Provide the [x, y] coordinate of the cell's center where the given text is located.  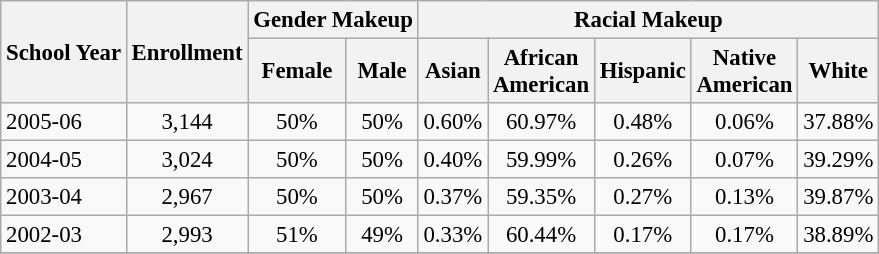
African American [542, 72]
2,967 [187, 197]
3,024 [187, 160]
59.35% [542, 197]
School Year [64, 52]
59.99% [542, 160]
37.88% [838, 122]
49% [382, 235]
0.07% [744, 160]
39.29% [838, 160]
60.44% [542, 235]
0.40% [452, 160]
0.37% [452, 197]
Native American [744, 72]
0.26% [642, 160]
0.33% [452, 235]
0.06% [744, 122]
Hispanic [642, 72]
0.13% [744, 197]
39.87% [838, 197]
0.60% [452, 122]
2003-04 [64, 197]
38.89% [838, 235]
2005-06 [64, 122]
0.48% [642, 122]
Gender Makeup [333, 20]
0.27% [642, 197]
Female [297, 72]
51% [297, 235]
2004-05 [64, 160]
2002-03 [64, 235]
Enrollment [187, 52]
Asian [452, 72]
Male [382, 72]
60.97% [542, 122]
2,993 [187, 235]
White [838, 72]
Racial Makeup [648, 20]
3,144 [187, 122]
